From the cell containing the given text, extract its center point as [X, Y] coordinate. 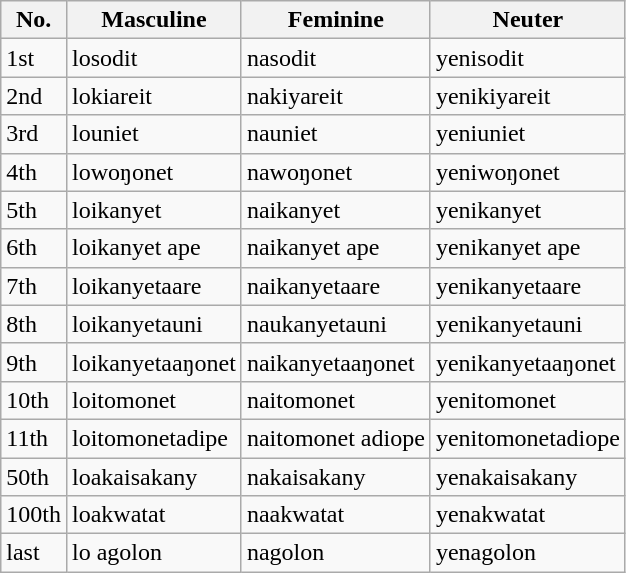
2nd [34, 96]
loikanyet ape [154, 248]
yenikiyareit [528, 96]
naukanyetauni [336, 324]
louniet [154, 134]
last [34, 553]
naikanyetaaŋonet [336, 362]
lowoŋonet [154, 172]
5th [34, 210]
loakwatat [154, 515]
naikanyet [336, 210]
lokiareit [154, 96]
1st [34, 58]
9th [34, 362]
loitomonet [154, 400]
yenakaisakany [528, 477]
naikanyet ape [336, 248]
nakaisakany [336, 477]
yeniwoŋonet [528, 172]
nakiyareit [336, 96]
Feminine [336, 20]
naikanyetaare [336, 286]
yenagolon [528, 553]
yeniuniet [528, 134]
loikanyet [154, 210]
naitomonet adiope [336, 438]
loitomonetadipe [154, 438]
yenikanyet ape [528, 248]
8th [34, 324]
yenikanyetaaŋonet [528, 362]
11th [34, 438]
Masculine [154, 20]
loikanyetaare [154, 286]
yenitomonetadiope [528, 438]
7th [34, 286]
yenisodit [528, 58]
loakaisakany [154, 477]
yenakwatat [528, 515]
nawoŋonet [336, 172]
Neuter [528, 20]
10th [34, 400]
100th [34, 515]
loikanyetauni [154, 324]
No. [34, 20]
nauniet [336, 134]
50th [34, 477]
yenikanyet [528, 210]
loikanyetaaŋonet [154, 362]
losodit [154, 58]
nagolon [336, 553]
3rd [34, 134]
yenikanyetauni [528, 324]
6th [34, 248]
nasodit [336, 58]
yenitomonet [528, 400]
yenikanyetaare [528, 286]
4th [34, 172]
naitomonet [336, 400]
naakwatat [336, 515]
lo agolon [154, 553]
